Find where the given text appears and provide that cell's center as [x, y] coordinate. 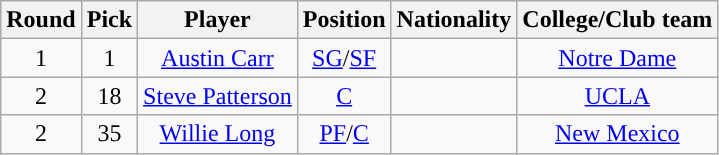
Position [344, 20]
C [344, 96]
Steve Patterson [218, 96]
Player [218, 20]
Round [41, 20]
Willie Long [218, 134]
New Mexico [618, 134]
College/Club team [618, 20]
SG/SF [344, 58]
UCLA [618, 96]
18 [109, 96]
PF/C [344, 134]
Nationality [454, 20]
Pick [109, 20]
Austin Carr [218, 58]
35 [109, 134]
Notre Dame [618, 58]
